Locate the cell with the specified text and output its [x, y] center coordinate. 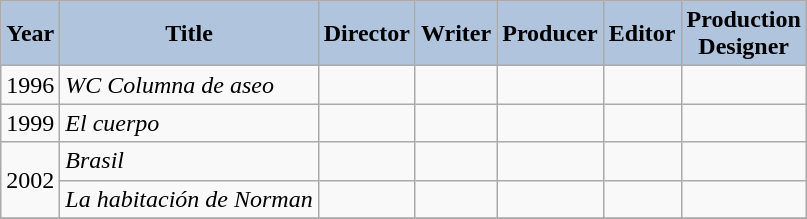
La habitación de Norman [189, 199]
Director [366, 34]
1996 [30, 85]
WC Columna de aseo [189, 85]
Year [30, 34]
ProductionDesigner [744, 34]
1999 [30, 123]
El cuerpo [189, 123]
Brasil [189, 161]
Editor [642, 34]
Producer [550, 34]
Writer [456, 34]
Title [189, 34]
2002 [30, 180]
